Find where the given text appears and provide that cell's center as (X, Y) coordinate. 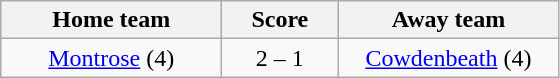
Cowdenbeath (4) (448, 58)
Home team (112, 20)
Away team (448, 20)
Score (280, 20)
Montrose (4) (112, 58)
2 – 1 (280, 58)
